Locate the cell with the specified text and output its [x, y] center coordinate. 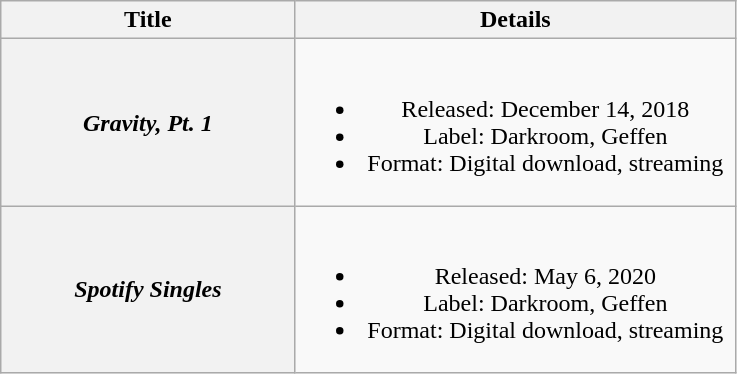
Title [148, 20]
Gravity, Pt. 1 [148, 122]
Released: December 14, 2018Label: Darkroom, GeffenFormat: Digital download, streaming [516, 122]
Released: May 6, 2020Label: Darkroom, GeffenFormat: Digital download, streaming [516, 290]
Details [516, 20]
Spotify Singles [148, 290]
